For the text-containing cell, return its midpoint in [X, Y] coordinate format. 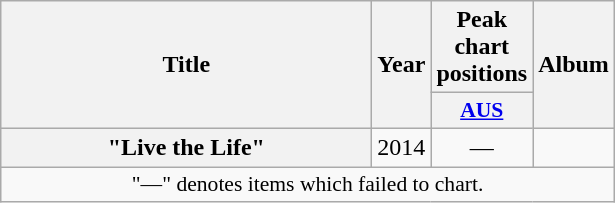
2014 [402, 147]
Album [574, 65]
Title [186, 65]
"Live the Life" [186, 147]
Year [402, 65]
— [482, 147]
AUS [482, 111]
"—" denotes items which failed to chart. [308, 184]
Peak chart positions [482, 47]
